Detect which cell encompasses the target text, then output its [X, Y] center coordinate. 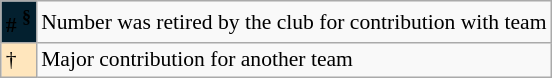
Number was retired by the club for contribution with team [294, 22]
Major contribution for another team [294, 60]
† [18, 60]
# § [18, 22]
